Identify which cell holds the provided text, then report its [x, y] central coordinate. 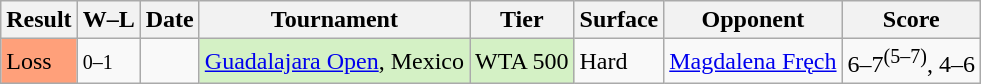
Loss [39, 62]
Hard [619, 62]
WTA 500 [522, 62]
Tournament [334, 20]
6–7(5–7), 4–6 [911, 62]
Tier [522, 20]
W–L [108, 20]
0–1 [108, 62]
Surface [619, 20]
Opponent [753, 20]
Magdalena Fręch [753, 62]
Guadalajara Open, Mexico [334, 62]
Date [170, 20]
Score [911, 20]
Result [39, 20]
